Output the (x, y) coordinate of the center of the cell containing the given text.  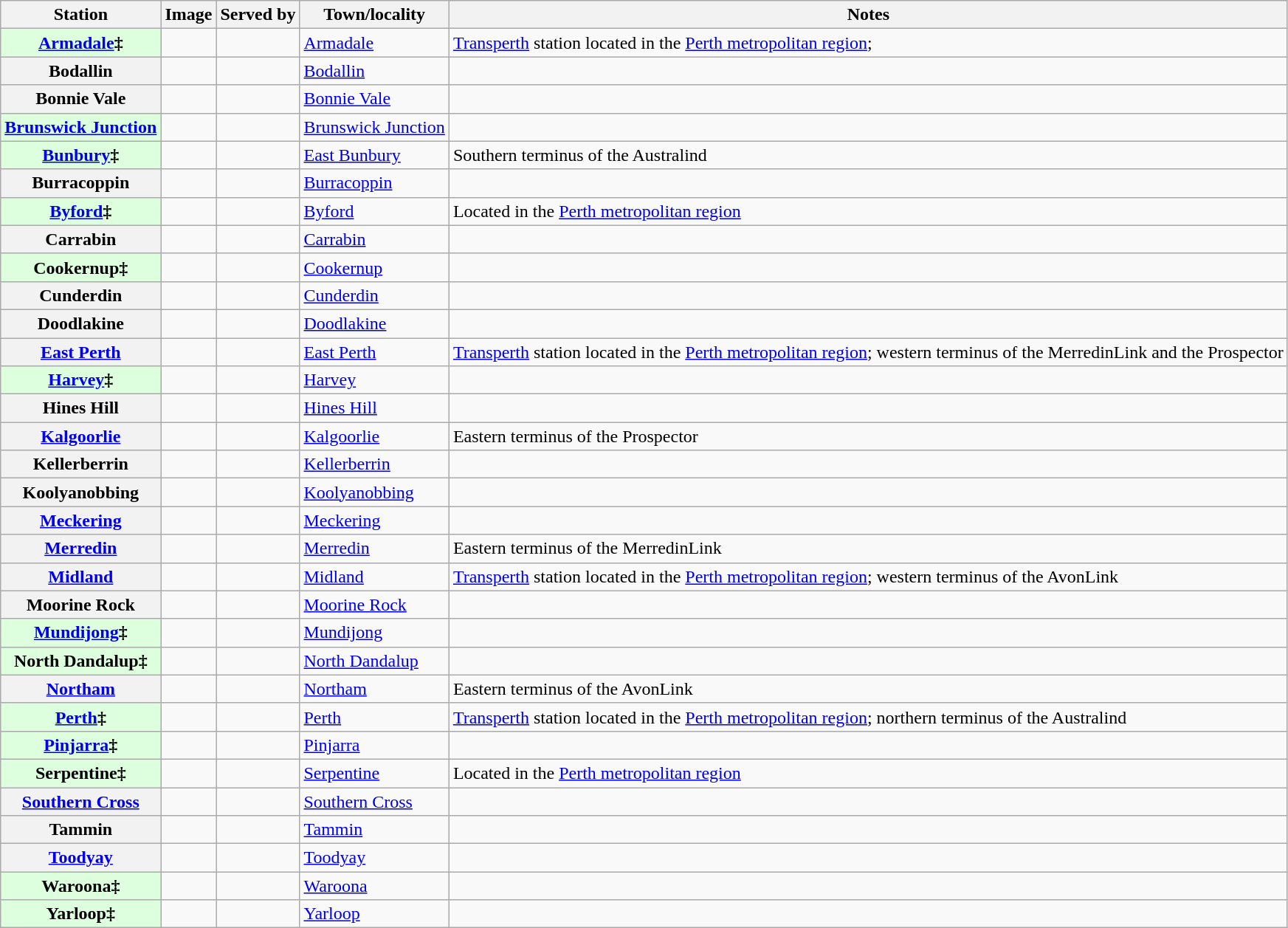
Harvey (374, 380)
Transperth station located in the Perth metropolitan region; northern terminus of the Australind (868, 717)
Harvey‡ (81, 380)
Byford‡ (81, 211)
Eastern terminus of the Prospector (868, 436)
Perth‡ (81, 717)
Notes (868, 15)
East Bunbury (374, 155)
Waroona (374, 886)
Mundijong (374, 633)
Transperth station located in the Perth metropolitan region; western terminus of the AvonLink (868, 577)
Station (81, 15)
Mundijong‡ (81, 633)
Eastern terminus of the MerredinLink (868, 549)
Armadale‡ (81, 43)
Eastern terminus of the AvonLink (868, 689)
Byford (374, 211)
Bunbury‡ (81, 155)
Transperth station located in the Perth metropolitan region; western terminus of the MerredinLink and the Prospector (868, 352)
North Dandalup (374, 661)
Town/locality (374, 15)
Perth (374, 717)
Transperth station located in the Perth metropolitan region; (868, 43)
North Dandalup‡ (81, 661)
Yarloop‡ (81, 914)
Cookernup (374, 267)
Cookernup‡ (81, 267)
Waroona‡ (81, 886)
Serpentine (374, 773)
Yarloop (374, 914)
Pinjarra‡ (81, 745)
Pinjarra (374, 745)
Southern terminus of the Australind (868, 155)
Armadale (374, 43)
Serpentine‡ (81, 773)
Served by (258, 15)
Image (189, 15)
